Determine the [X, Y] coordinate at the center of the cell enclosing the given text.  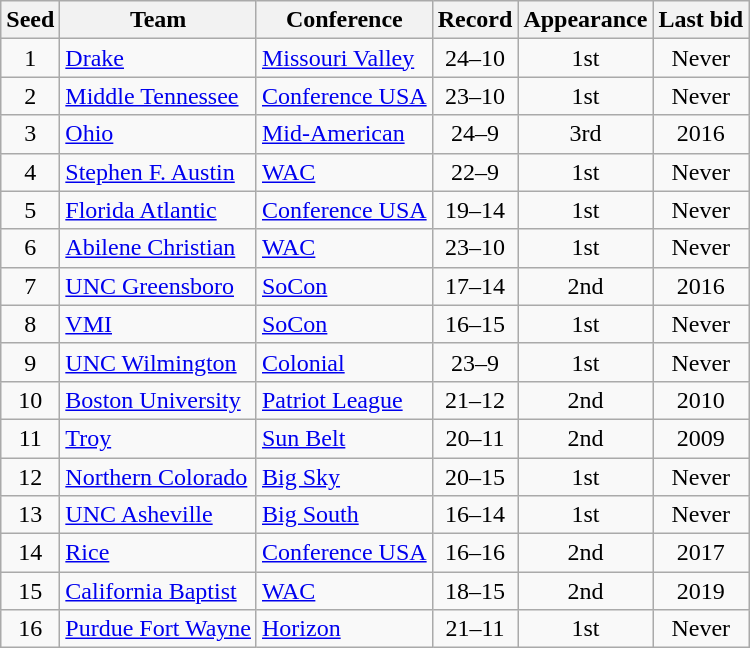
12 [30, 477]
1 [30, 58]
11 [30, 438]
Boston University [158, 400]
Record [475, 20]
Colonial [344, 362]
8 [30, 324]
Troy [158, 438]
9 [30, 362]
Last bid [701, 20]
2010 [701, 400]
21–11 [475, 629]
Ohio [158, 134]
19–14 [475, 210]
Missouri Valley [344, 58]
17–14 [475, 286]
5 [30, 210]
Horizon [344, 629]
Florida Atlantic [158, 210]
2019 [701, 591]
Conference [344, 20]
Northern Colorado [158, 477]
10 [30, 400]
24–9 [475, 134]
6 [30, 248]
20–15 [475, 477]
VMI [158, 324]
2009 [701, 438]
Middle Tennessee [158, 96]
2017 [701, 553]
18–15 [475, 591]
15 [30, 591]
2 [30, 96]
UNC Asheville [158, 515]
Drake [158, 58]
UNC Wilmington [158, 362]
16–16 [475, 553]
UNC Greensboro [158, 286]
California Baptist [158, 591]
21–12 [475, 400]
Sun Belt [344, 438]
Appearance [586, 20]
16–15 [475, 324]
Big Sky [344, 477]
16–14 [475, 515]
Purdue Fort Wayne [158, 629]
3rd [586, 134]
16 [30, 629]
Big South [344, 515]
22–9 [475, 172]
7 [30, 286]
Abilene Christian [158, 248]
24–10 [475, 58]
Patriot League [344, 400]
Seed [30, 20]
3 [30, 134]
23–9 [475, 362]
20–11 [475, 438]
Stephen F. Austin [158, 172]
14 [30, 553]
Mid-American [344, 134]
Team [158, 20]
Rice [158, 553]
13 [30, 515]
4 [30, 172]
